Output the [x, y] coordinate of the center of the cell containing the given text.  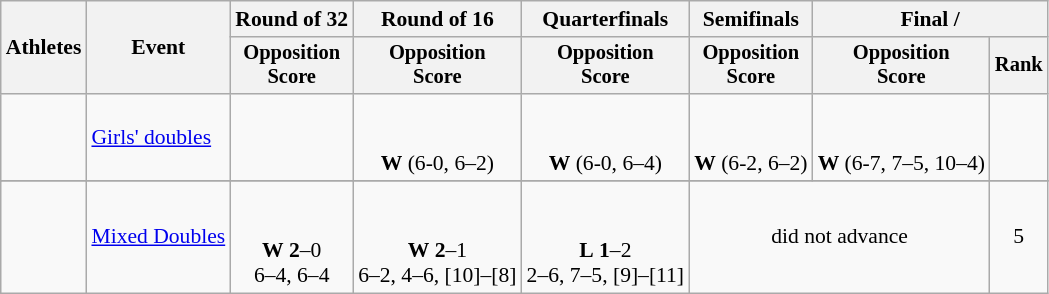
5 [1019, 237]
Athletes [44, 48]
did not advance [840, 237]
W 2–0 6–4, 6–4 [292, 237]
Semifinals [750, 19]
W (6-2, 6–2) [750, 138]
Rank [1019, 66]
W 2–1 6–2, 4–6, [10]–[8] [437, 237]
Event [158, 48]
Mixed Doubles [158, 237]
Girls' doubles [158, 138]
Final / [930, 19]
Quarterfinals [606, 19]
W (6-7, 7–5, 10–4) [902, 138]
W (6-0, 6–4) [606, 138]
L 1–2 2–6, 7–5, [9]–[11] [606, 237]
W (6-0, 6–2) [437, 138]
Round of 32 [292, 19]
Round of 16 [437, 19]
